Determine the (x, y) coordinate at the center of the cell enclosing the given text.  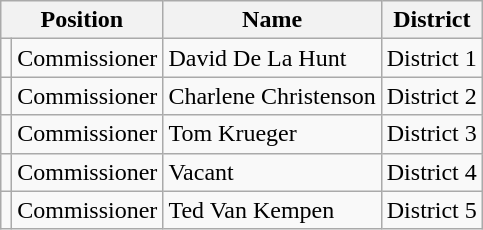
Vacant (272, 172)
District 3 (432, 134)
Position (82, 20)
Name (272, 20)
Tom Krueger (272, 134)
District 1 (432, 58)
District 4 (432, 172)
Charlene Christenson (272, 96)
District (432, 20)
District 2 (432, 96)
District 5 (432, 210)
David De La Hunt (272, 58)
Ted Van Kempen (272, 210)
